Scan for the cell matching the given text and deliver its (X, Y) coordinate at center. 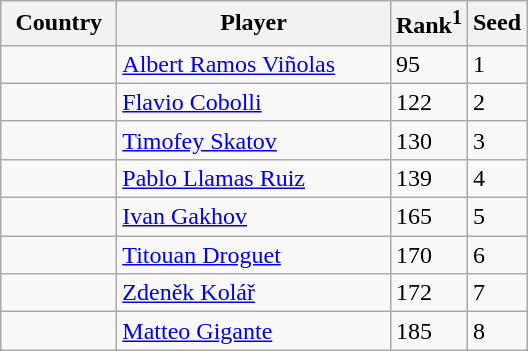
Country (59, 24)
Flavio Cobolli (254, 102)
122 (428, 102)
130 (428, 140)
Pablo Llamas Ruiz (254, 178)
Titouan Droguet (254, 255)
172 (428, 293)
Rank1 (428, 24)
Matteo Gigante (254, 331)
Zdeněk Kolář (254, 293)
Ivan Gakhov (254, 217)
4 (496, 178)
5 (496, 217)
1 (496, 64)
Albert Ramos Viñolas (254, 64)
95 (428, 64)
165 (428, 217)
185 (428, 331)
139 (428, 178)
Seed (496, 24)
6 (496, 255)
7 (496, 293)
170 (428, 255)
8 (496, 331)
2 (496, 102)
Player (254, 24)
Timofey Skatov (254, 140)
3 (496, 140)
